Find where the given text appears and provide that cell's center as [X, Y] coordinate. 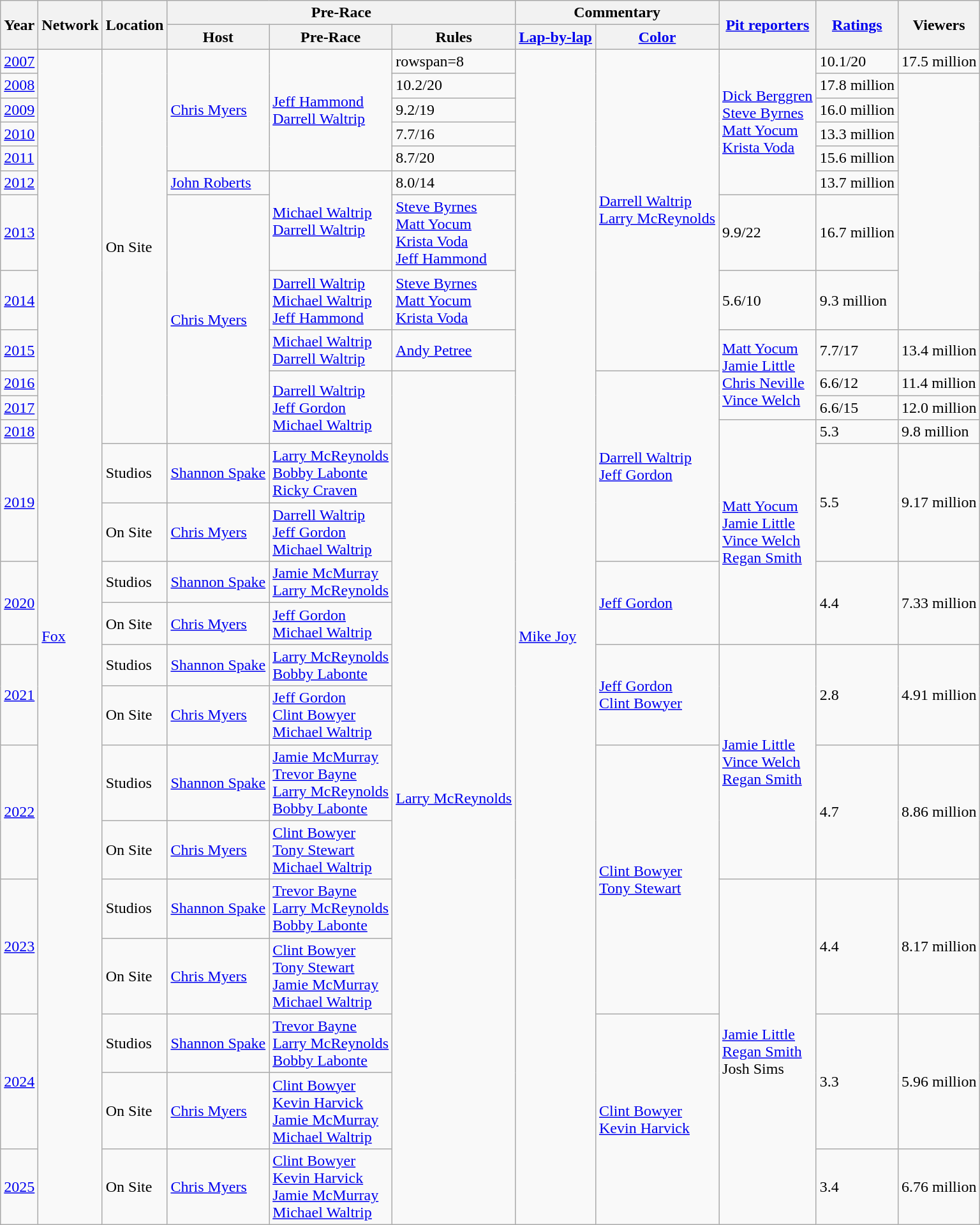
Jamie McMurray Larry McReynolds [330, 582]
6.6/15 [857, 408]
Jeff Gordon Clint Bowyer [657, 694]
2008 [19, 85]
13.3 million [857, 134]
5.96 million [939, 1081]
2025 [19, 1187]
13.4 million [939, 350]
3.4 [857, 1187]
Clint Bowyer Tony Stewart [657, 879]
Larry McReynolds [454, 798]
16.7 million [857, 232]
2020 [19, 603]
Jeff Gordon Clint Bowyer Michael Waltrip [330, 715]
2009 [19, 110]
2024 [19, 1081]
2010 [19, 134]
7.7/17 [857, 350]
15.6 million [857, 158]
2014 [19, 300]
Viewers [939, 25]
Clint Bowyer Kevin Harvick [657, 1119]
3.3 [857, 1081]
Andy Petree [454, 350]
13.7 million [857, 182]
4.7 [857, 812]
10.1/20 [857, 61]
2023 [19, 947]
Steve Byrnes Matt Yocum Krista Voda Jeff Hammond [454, 232]
Pit reporters [768, 25]
Fox [70, 637]
Network [70, 25]
5.3 [857, 432]
Ratings [857, 25]
8.86 million [939, 812]
Lap-by-lap [556, 37]
8.7/20 [454, 158]
6.76 million [939, 1187]
17.8 million [857, 85]
Darrell Waltrip Michael Waltrip Jeff Hammond [330, 300]
Matt Yocum Jamie Little Vince Welch Regan Smith [768, 532]
Clint BowyerTony StewartMichael Waltrip [330, 850]
9.9/22 [768, 232]
2022 [19, 812]
2007 [19, 61]
Location [135, 25]
Jeff Gordon Michael Waltrip [330, 624]
Host [218, 37]
2015 [19, 350]
Dick Berggren Steve Byrnes Matt Yocum Krista Voda [768, 122]
Darrell WaltripJeff Gordon [657, 466]
9.8 million [939, 432]
7.7/16 [454, 134]
9.17 million [939, 503]
4.91 million [939, 694]
Jamie Little Regan Smith Josh Sims [768, 1051]
10.2/20 [454, 85]
2.8 [857, 694]
9.2/19 [454, 110]
7.33 million [939, 603]
5.6/10 [768, 300]
11.4 million [939, 383]
Jamie Little Vince Welch Regan Smith [768, 762]
Jeff Gordon [657, 603]
8.17 million [939, 947]
Clint Bowyer Tony Stewart Jamie McMurray Michael Waltrip [330, 976]
5.5 [857, 503]
2011 [19, 158]
Jamie McMurray Trevor Bayne Larry McReynolds Bobby Labonte [330, 782]
8.0/14 [454, 182]
rowspan=8 [454, 61]
2017 [19, 408]
2012 [19, 182]
12.0 million [939, 408]
16.0 million [857, 110]
Matt Yocum Jamie Little Chris Neville Vince Welch [768, 374]
17.5 million [939, 61]
John Roberts [218, 182]
2021 [19, 694]
Darrell Waltrip Larry McReynolds [657, 211]
Color [657, 37]
Year [19, 25]
2013 [19, 232]
2019 [19, 503]
Larry McReynolds Bobby Labonte [330, 665]
Mike Joy [556, 637]
Larry McReynolds Bobby Labonte Ricky Craven [330, 473]
6.6/12 [857, 383]
Commentary [618, 13]
Rules [454, 37]
Jeff Hammond Darrell Waltrip [330, 110]
Steve Byrnes Matt Yocum Krista Voda [454, 300]
2016 [19, 383]
2018 [19, 432]
9.3 million [857, 300]
